Scan for the cell matching the given text and deliver its (x, y) coordinate at center. 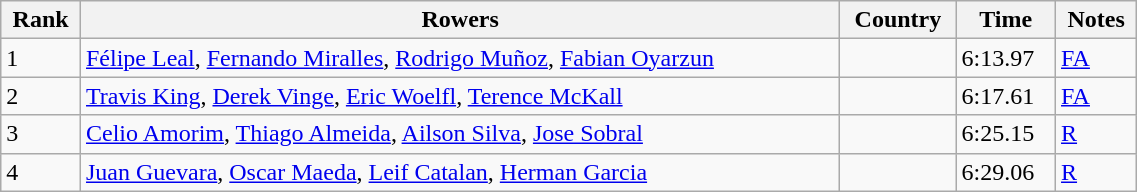
Félipe Leal, Fernando Miralles, Rodrigo Muñoz, Fabian Oyarzun (460, 58)
Celio Amorim, Thiago Almeida, Ailson Silva, Jose Sobral (460, 134)
6:13.97 (1006, 58)
Time (1006, 20)
2 (41, 96)
6:29.06 (1006, 172)
4 (41, 172)
Travis King, Derek Vinge, Eric Woelfl, Terence McKall (460, 96)
Rank (41, 20)
3 (41, 134)
Juan Guevara, Oscar Maeda, Leif Catalan, Herman Garcia (460, 172)
6:17.61 (1006, 96)
6:25.15 (1006, 134)
Notes (1096, 20)
Rowers (460, 20)
Country (898, 20)
1 (41, 58)
